Extract the [x, y] coordinate from the center of the cell holding the provided text.  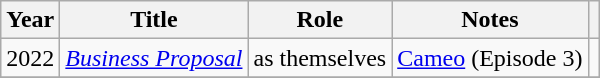
2022 [30, 58]
Business Proposal [154, 58]
Notes [490, 20]
Role [320, 20]
as themselves [320, 58]
Cameo (Episode 3) [490, 58]
Title [154, 20]
Year [30, 20]
